Scan for the cell matching the given text and deliver its [x, y] coordinate at center. 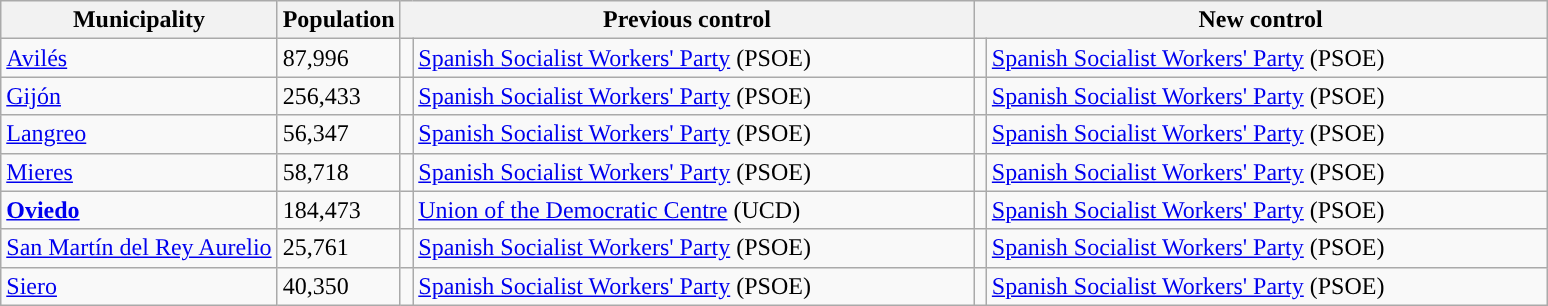
Municipality [139, 20]
Union of the Democratic Centre (UCD) [694, 210]
25,761 [338, 248]
Mieres [139, 172]
Avilés [139, 58]
Gijón [139, 96]
58,718 [338, 172]
87,996 [338, 58]
Siero [139, 286]
184,473 [338, 210]
40,350 [338, 286]
San Martín del Rey Aurelio [139, 248]
Oviedo [139, 210]
56,347 [338, 134]
Langreo [139, 134]
Population [338, 20]
Previous control [687, 20]
New control [1261, 20]
256,433 [338, 96]
